Return the (X, Y) coordinate for the center point of the cell that contains the specified text.  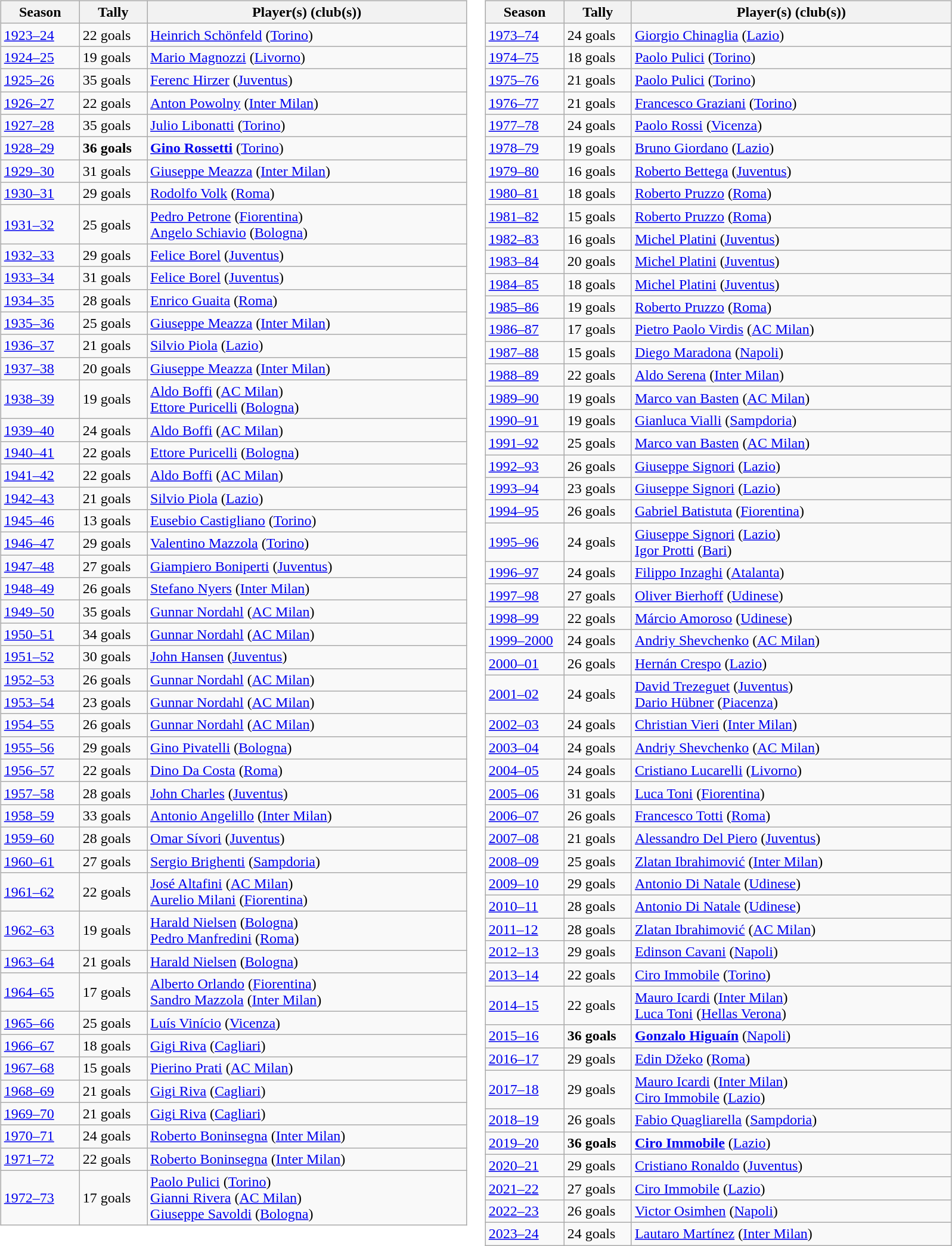
2011–12 (525, 929)
1947–48 (40, 566)
1938–39 (40, 399)
34 goals (113, 634)
1961–62 (40, 892)
1991–92 (525, 443)
1952–53 (40, 680)
2015–16 (525, 1036)
2010–11 (525, 907)
1987–88 (525, 352)
Heinrich Schönfeld (Torino) (307, 35)
Oliver Bierhoff (Udinese) (791, 596)
Paolo Rossi (Vicenza) (791, 126)
2003–04 (525, 748)
Harald Nielsen (Bologna) Pedro Manfredini (Roma) (307, 931)
1950–51 (40, 634)
Diego Maradona (Napoli) (791, 352)
Zlatan Ibrahimović (Inter Milan) (791, 861)
1984–85 (525, 284)
Harald Nielsen (Bologna) (307, 962)
Rodolfo Volk (Roma) (307, 194)
Pierino Prati (AC Milan) (307, 1068)
Giorgio Chinaglia (Lazio) (791, 35)
1967–68 (40, 1068)
1976–77 (525, 103)
1980–81 (525, 194)
2014–15 (525, 1005)
2008–09 (525, 861)
1939–40 (40, 430)
30 goals (113, 657)
1968–69 (40, 1091)
1962–63 (40, 931)
1933–34 (40, 278)
1927–28 (40, 126)
Hernán Crespo (Lazio) (791, 664)
1965–66 (40, 1023)
1981–82 (525, 216)
33 goals (113, 816)
2022–23 (525, 1211)
Zlatan Ibrahimović (AC Milan) (791, 929)
1993–94 (525, 489)
1942–43 (40, 498)
Cristiano Ronaldo (Juventus) (791, 1166)
1929–30 (40, 171)
2013–14 (525, 975)
1992–93 (525, 466)
1997–98 (525, 596)
Ferenc Hirzer (Juventus) (307, 80)
John Hansen (Juventus) (307, 657)
Gabriel Batistuta (Fiorentina) (791, 512)
Francesco Graziani (Torino) (791, 103)
2017–18 (525, 1090)
John Charles (Juventus) (307, 793)
1970–71 (40, 1136)
1999–2000 (525, 641)
1940–41 (40, 452)
Gino Pivatelli (Bologna) (307, 748)
1986–87 (525, 330)
Pietro Paolo Virdis (AC Milan) (791, 330)
1928–29 (40, 148)
Ettore Puricelli (Bologna) (307, 452)
Enrico Guaita (Roma) (307, 300)
1925–26 (40, 80)
1959–60 (40, 838)
2006–07 (525, 816)
Anton Powolny (Inter Milan) (307, 103)
1948–49 (40, 589)
Fabio Quagliarella (Sampdoria) (791, 1120)
1985–86 (525, 307)
1978–79 (525, 148)
1956–57 (40, 770)
Ciro Immobile (Torino) (791, 975)
Gino Rossetti (Torino) (307, 148)
Paolo Pulici (Torino) Gianni Rivera (AC Milan) Giuseppe Savoldi (Bologna) (307, 1198)
1982–83 (525, 239)
1930–31 (40, 194)
Luca Toni (Fiorentina) (791, 793)
1957–58 (40, 793)
1954–55 (40, 725)
Dino Da Costa (Roma) (307, 770)
1945–46 (40, 521)
1995–96 (525, 543)
1934–35 (40, 300)
Cristiano Lucarelli (Livorno) (791, 770)
1969–70 (40, 1114)
2001–02 (525, 694)
Alessandro Del Piero (Juventus) (791, 838)
Filippo Inzaghi (Atalanta) (791, 573)
2018–19 (525, 1120)
1990–91 (525, 420)
1941–42 (40, 475)
Mauro Icardi (Inter Milan) Luca Toni (Hellas Verona) (791, 1005)
1979–80 (525, 171)
Omar Sívori (Juventus) (307, 838)
Bruno Giordano (Lazio) (791, 148)
1924–25 (40, 57)
1949–50 (40, 612)
Mario Magnozzi (Livorno) (307, 57)
1953–54 (40, 702)
2012–13 (525, 952)
Sergio Brighenti (Sampdoria) (307, 861)
1975–76 (525, 80)
Stefano Nyers (Inter Milan) (307, 589)
1935–36 (40, 323)
2019–20 (525, 1143)
2002–03 (525, 725)
1960–61 (40, 861)
Victor Osimhen (Napoli) (791, 1211)
Giampiero Boniperti (Juventus) (307, 566)
2000–01 (525, 664)
1936–37 (40, 346)
1951–52 (40, 657)
1932–33 (40, 255)
Alberto Orlando (Fiorentina) Sandro Mazzola (Inter Milan) (307, 992)
José Altafini (AC Milan) Aurelio Milani (Fiorentina) (307, 892)
1937–38 (40, 368)
1996–97 (525, 573)
1973–74 (525, 35)
Valentino Mazzola (Torino) (307, 544)
1964–65 (40, 992)
1983–84 (525, 262)
1963–64 (40, 962)
1988–89 (525, 375)
2021–22 (525, 1188)
Gianluca Vialli (Sampdoria) (791, 420)
Edin Džeko (Roma) (791, 1059)
Christian Vieri (Inter Milan) (791, 725)
1946–47 (40, 544)
2009–10 (525, 884)
2004–05 (525, 770)
Luís Vinício (Vicenza) (307, 1023)
1972–73 (40, 1198)
1958–59 (40, 816)
Francesco Totti (Roma) (791, 816)
Giuseppe Signori (Lazio) Igor Protti (Bari) (791, 543)
1974–75 (525, 57)
Lautaro Martínez (Inter Milan) (791, 1233)
2016–17 (525, 1059)
13 goals (113, 521)
1994–95 (525, 512)
1977–78 (525, 126)
Gonzalo Higuaín (Napoli) (791, 1036)
1998–99 (525, 618)
2023–24 (525, 1233)
Roberto Bettega (Juventus) (791, 171)
Mauro Icardi (Inter Milan) Ciro Immobile (Lazio) (791, 1090)
2007–08 (525, 838)
Aldo Boffi (AC Milan) Ettore Puricelli (Bologna) (307, 399)
2020–21 (525, 1166)
1923–24 (40, 35)
Pedro Petrone (Fiorentina) Angelo Schiavio (Bologna) (307, 224)
Julio Libonatti (Torino) (307, 126)
Márcio Amoroso (Udinese) (791, 618)
David Trezeguet (Juventus) Dario Hübner (Piacenza) (791, 694)
Aldo Serena (Inter Milan) (791, 375)
Edinson Cavani (Napoli) (791, 952)
Antonio Angelillo (Inter Milan) (307, 816)
1989–90 (525, 398)
1966–67 (40, 1046)
1971–72 (40, 1159)
Eusebio Castigliano (Torino) (307, 521)
1955–56 (40, 748)
1931–32 (40, 224)
2005–06 (525, 793)
1926–27 (40, 103)
